Return the [X, Y] coordinate for the center point of the cell that contains the specified text.  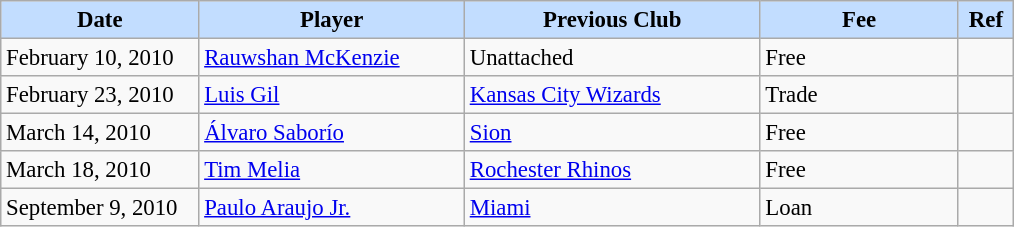
Álvaro Saborío [332, 133]
March 18, 2010 [100, 170]
Ref [986, 20]
Trade [859, 95]
Miami [612, 208]
March 14, 2010 [100, 133]
Tim Melia [332, 170]
Player [332, 20]
Fee [859, 20]
Previous Club [612, 20]
Rochester Rhinos [612, 170]
February 10, 2010 [100, 58]
Kansas City Wizards [612, 95]
Rauwshan McKenzie [332, 58]
Sion [612, 133]
Unattached [612, 58]
Loan [859, 208]
Date [100, 20]
September 9, 2010 [100, 208]
Paulo Araujo Jr. [332, 208]
February 23, 2010 [100, 95]
Luis Gil [332, 95]
